Return (X, Y) of the center of cell containing provided text 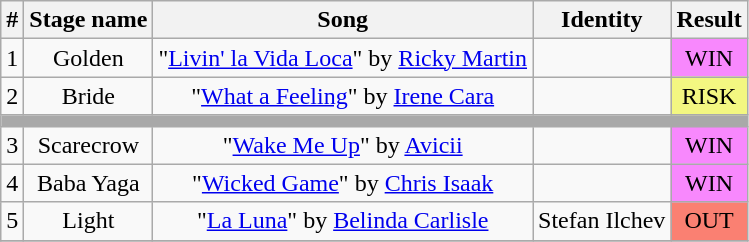
Bride (88, 96)
Light (88, 221)
# (12, 20)
"What a Feeling" by Irene Cara (343, 96)
"Livin' la Vida Loca" by Ricky Martin (343, 58)
Scarecrow (88, 145)
Stage name (88, 20)
Stefan Ilchev (602, 221)
Golden (88, 58)
Identity (602, 20)
2 (12, 96)
"La Luna" by Belinda Carlisle (343, 221)
5 (12, 221)
Baba Yaga (88, 183)
Result (709, 20)
4 (12, 183)
"Wicked Game" by Chris Isaak (343, 183)
OUT (709, 221)
3 (12, 145)
1 (12, 58)
"Wake Me Up" by Avicii (343, 145)
Song (343, 20)
RISK (709, 96)
